Find where the given text appears and provide that cell's center as [X, Y] coordinate. 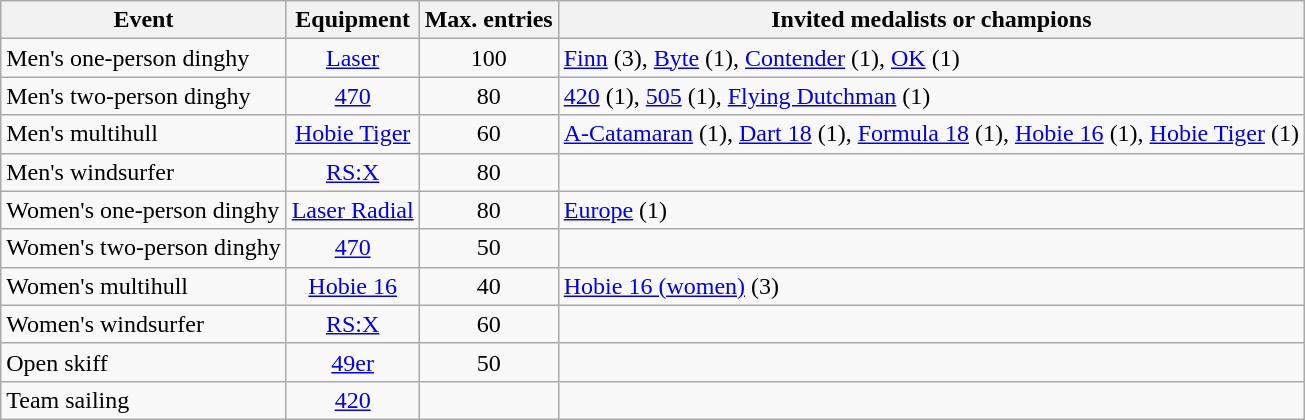
Men's two-person dinghy [144, 96]
Equipment [352, 20]
A-Catamaran (1), Dart 18 (1), Formula 18 (1), Hobie 16 (1), Hobie Tiger (1) [931, 134]
Event [144, 20]
Finn (3), Byte (1), Contender (1), OK (1) [931, 58]
420 [352, 400]
Team sailing [144, 400]
Women's two-person dinghy [144, 248]
Hobie 16 (women) (3) [931, 286]
Max. entries [488, 20]
49er [352, 362]
Open skiff [144, 362]
Men's windsurfer [144, 172]
Europe (1) [931, 210]
420 (1), 505 (1), Flying Dutchman (1) [931, 96]
Women's one-person dinghy [144, 210]
Men's one-person dinghy [144, 58]
Men's multihull [144, 134]
Laser Radial [352, 210]
Hobie Tiger [352, 134]
Invited medalists or champions [931, 20]
Laser [352, 58]
Women's windsurfer [144, 324]
40 [488, 286]
100 [488, 58]
Women's multihull [144, 286]
Hobie 16 [352, 286]
